Output the [X, Y] coordinate of the center of the cell containing the given text.  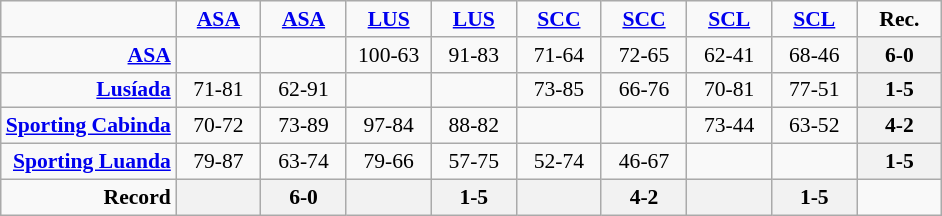
63-52 [814, 126]
62-91 [304, 90]
70-72 [218, 126]
100-63 [388, 55]
79-66 [388, 162]
97-84 [388, 126]
66-76 [644, 90]
73-85 [558, 90]
73-44 [730, 126]
71-81 [218, 90]
Record [88, 197]
63-74 [304, 162]
91-83 [474, 55]
73-89 [304, 126]
52-74 [558, 162]
70-81 [730, 90]
Lusíada [88, 90]
Sporting Luanda [88, 162]
Rec. [900, 19]
46-67 [644, 162]
79-87 [218, 162]
72-65 [644, 55]
57-75 [474, 162]
62-41 [730, 55]
77-51 [814, 90]
88-82 [474, 126]
71-64 [558, 55]
68-46 [814, 55]
Sporting Cabinda [88, 126]
